Pinpoint the cell where the given text exists, returning its (x, y) midpoint coordinate. 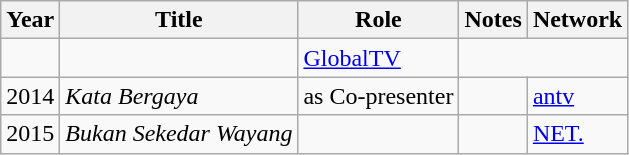
NET. (577, 134)
Network (577, 20)
as Co-presenter (378, 96)
Role (378, 20)
Kata Bergaya (179, 96)
2015 (30, 134)
Bukan Sekedar Wayang (179, 134)
2014 (30, 96)
Notes (493, 20)
Year (30, 20)
antv (577, 96)
Title (179, 20)
GlobalTV (378, 58)
